Detect which cell encompasses the target text, then output its [X, Y] center coordinate. 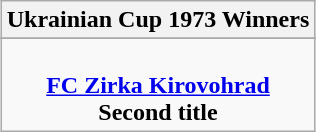
FC Zirka KirovohradSecond title [158, 85]
Ukrainian Cup 1973 Winners [158, 20]
